Return [x, y] of the center of cell containing provided text 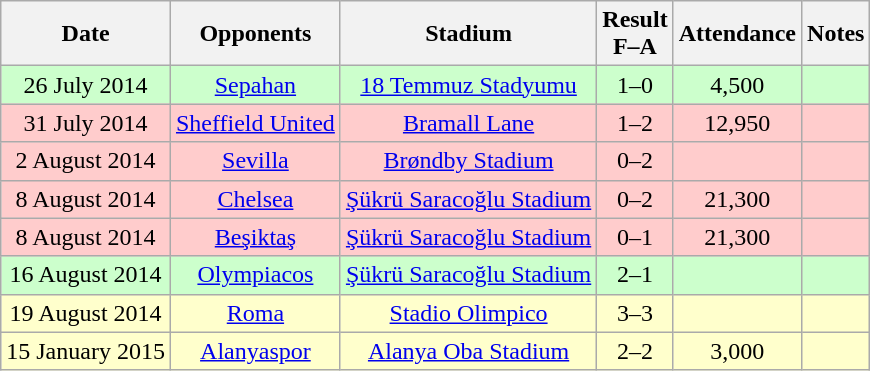
Alanya Oba Stadium [468, 351]
12,950 [737, 123]
ResultF–A [635, 34]
31 July 2014 [86, 123]
15 January 2015 [86, 351]
3–3 [635, 313]
18 Temmuz Stadyumu [468, 85]
3,000 [737, 351]
Sheffield United [255, 123]
2 August 2014 [86, 161]
Stadio Olimpico [468, 313]
Alanyaspor [255, 351]
19 August 2014 [86, 313]
Sevilla [255, 161]
Date [86, 34]
Olympiacos [255, 275]
Notes [836, 34]
0–1 [635, 237]
Chelsea [255, 199]
Sepahan [255, 85]
Attendance [737, 34]
2–2 [635, 351]
1–0 [635, 85]
16 August 2014 [86, 275]
26 July 2014 [86, 85]
Opponents [255, 34]
1–2 [635, 123]
4,500 [737, 85]
Brøndby Stadium [468, 161]
Stadium [468, 34]
Beşiktaş [255, 237]
2–1 [635, 275]
Roma [255, 313]
Bramall Lane [468, 123]
